Identify which cell holds the provided text, then report its (X, Y) central coordinate. 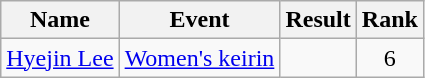
Women's keirin (200, 58)
Result (318, 20)
6 (390, 58)
Rank (390, 20)
Event (200, 20)
Name (60, 20)
Hyejin Lee (60, 58)
